Return the (x, y) coordinate for the center point of the cell that contains the specified text.  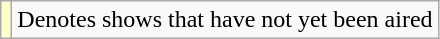
Denotes shows that have not yet been aired (225, 20)
